Search for the cell housing the specified text and yield its [X, Y] center coordinate. 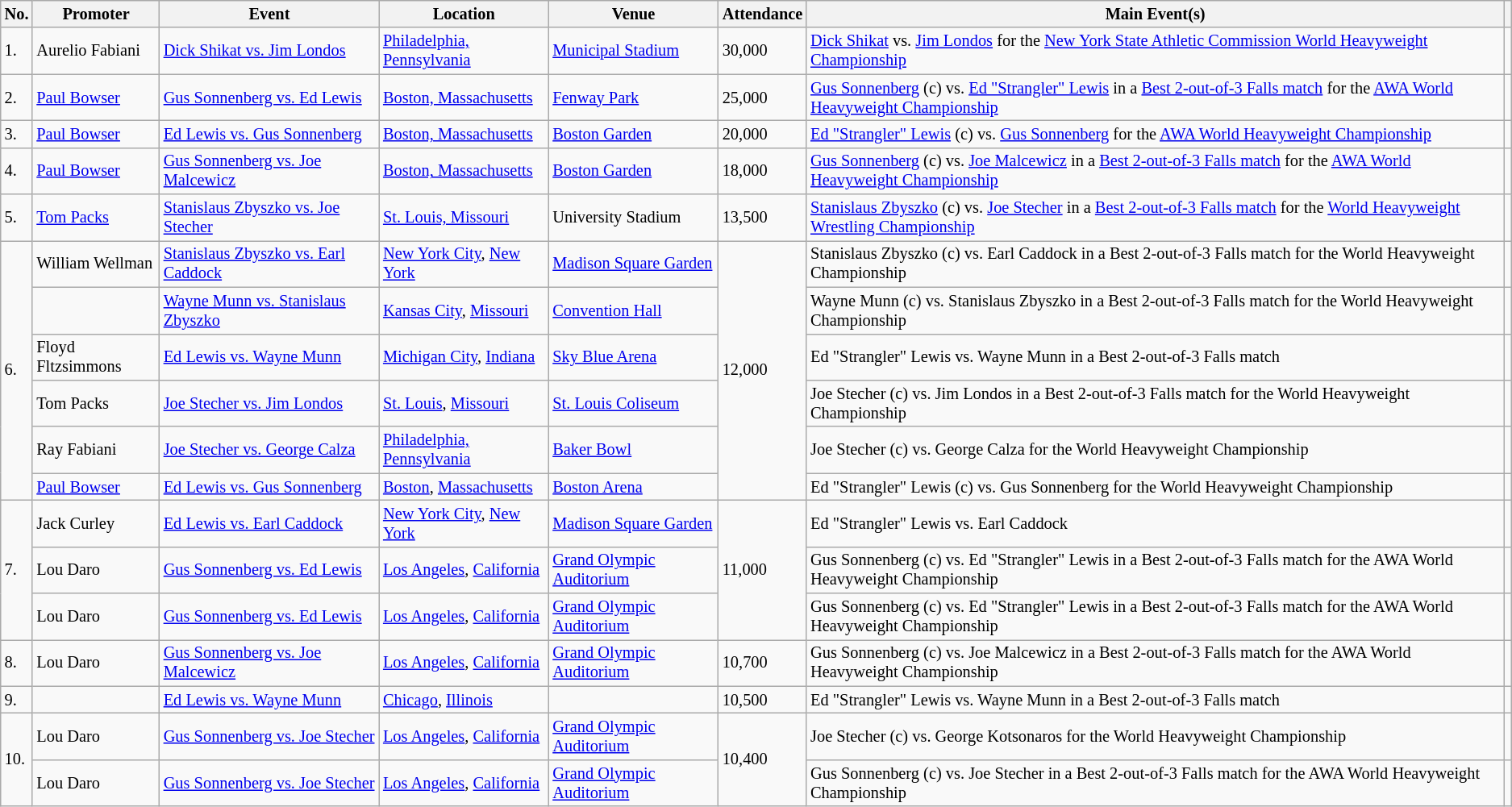
Baker Bowl [633, 450]
Ed "Strangler" Lewis (c) vs. Gus Sonnenberg for the World Heavyweight Championship [1155, 487]
Main Event(s) [1155, 14]
No. [17, 14]
Venue [633, 14]
18,000 [763, 171]
Event [269, 14]
Sky Blue Arena [633, 357]
Michigan City, Indiana [464, 357]
20,000 [763, 134]
Boston Arena [633, 487]
Joe Stecher (c) vs. Jim Londos in a Best 2-out-of-3 Falls match for the World Heavyweight Championship [1155, 403]
Joe Stecher vs. Jim Londos [269, 403]
Floyd Fltzsimmons [95, 357]
Location [464, 14]
Stanislaus Zbyszko (c) vs. Joe Stecher in a Best 2-out-of-3 Falls match for the World Heavyweight Wrestling Championship [1155, 218]
Ray Fabiani [95, 450]
Promoter [95, 14]
8. [17, 663]
Attendance [763, 14]
2. [17, 98]
30,000 [763, 51]
4. [17, 171]
Ed "Strangler" Lewis (c) vs. Gus Sonnenberg for the AWA World Heavyweight Championship [1155, 134]
3. [17, 134]
Wayne Munn vs. Stanislaus Zbyszko [269, 310]
10,400 [763, 759]
Gus Sonnenberg (c) vs. Joe Stecher in a Best 2-out-of-3 Falls match for the AWA World Heavyweight Championship [1155, 783]
Stanislaus Zbyszko (c) vs. Earl Caddock in a Best 2-out-of-3 Falls match for the World Heavyweight Championship [1155, 264]
Joe Stecher vs. George Calza [269, 450]
25,000 [763, 98]
11,000 [763, 569]
10,500 [763, 700]
13,500 [763, 218]
Jack Curley [95, 523]
6. [17, 370]
Aurelio Fabiani [95, 51]
Stanislaus Zbyszko vs. Joe Stecher [269, 218]
University Stadium [633, 218]
5. [17, 218]
Convention Hall [633, 310]
Kansas City, Missouri [464, 310]
10,700 [763, 663]
Dick Shikat vs. Jim Londos for the New York State Athletic Commission World Heavyweight Championship [1155, 51]
Ed Lewis vs. Earl Caddock [269, 523]
9. [17, 700]
Joe Stecher (c) vs. George Calza for the World Heavyweight Championship [1155, 450]
Dick Shikat vs. Jim Londos [269, 51]
1. [17, 51]
Wayne Munn (c) vs. Stanislaus Zbyszko in a Best 2-out-of-3 Falls match for the World Heavyweight Championship [1155, 310]
Ed "Strangler" Lewis vs. Earl Caddock [1155, 523]
Chicago, Illinois [464, 700]
Joe Stecher (c) vs. George Kotsonaros for the World Heavyweight Championship [1155, 736]
7. [17, 569]
Municipal Stadium [633, 51]
10. [17, 759]
St. Louis Coliseum [633, 403]
William Wellman [95, 264]
Stanislaus Zbyszko vs. Earl Caddock [269, 264]
Fenway Park [633, 98]
12,000 [763, 370]
